Return the (X, Y) coordinate for the center point of the cell that contains the specified text.  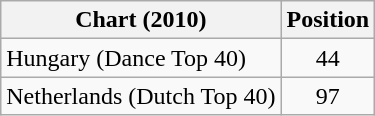
97 (328, 96)
Netherlands (Dutch Top 40) (141, 96)
Position (328, 20)
44 (328, 58)
Chart (2010) (141, 20)
Hungary (Dance Top 40) (141, 58)
